Capture the cell that displays the provided text and extract its [x, y] central coordinate. 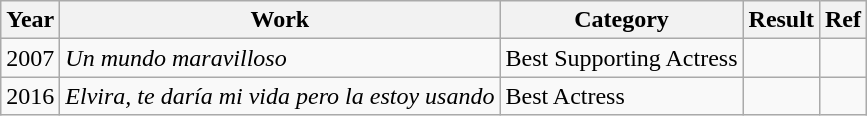
Year [30, 20]
2007 [30, 58]
2016 [30, 96]
Category [622, 20]
Best Supporting Actress [622, 58]
Result [781, 20]
Ref [842, 20]
Elvira, te daría mi vida pero la estoy usando [280, 96]
Un mundo maravilloso [280, 58]
Work [280, 20]
Best Actress [622, 96]
